Scan for the cell matching the given text and deliver its (X, Y) coordinate at center. 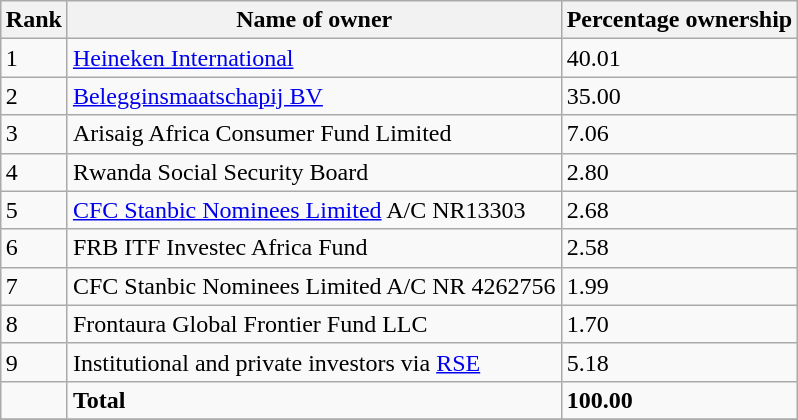
Name of owner (314, 20)
9 (34, 362)
Total (314, 400)
100.00 (680, 400)
Heineken International (314, 58)
Arisaig Africa Consumer Fund Limited (314, 134)
6 (34, 248)
40.01 (680, 58)
2.68 (680, 210)
1.99 (680, 286)
4 (34, 172)
7.06 (680, 134)
35.00 (680, 96)
CFC Stanbic Nominees Limited A/C NR 4262756 (314, 286)
CFC Stanbic Nominees Limited A/C NR13303 (314, 210)
Rank (34, 20)
5 (34, 210)
1 (34, 58)
2.80 (680, 172)
3 (34, 134)
2.58 (680, 248)
Rwanda Social Security Board (314, 172)
Percentage ownership (680, 20)
Frontaura Global Frontier Fund LLC (314, 324)
1.70 (680, 324)
5.18 (680, 362)
7 (34, 286)
8 (34, 324)
Institutional and private investors via RSE (314, 362)
FRB ITF Investec Africa Fund (314, 248)
Belegginsmaatschapij BV (314, 96)
2 (34, 96)
